Capture the cell that displays the provided text and extract its [X, Y] central coordinate. 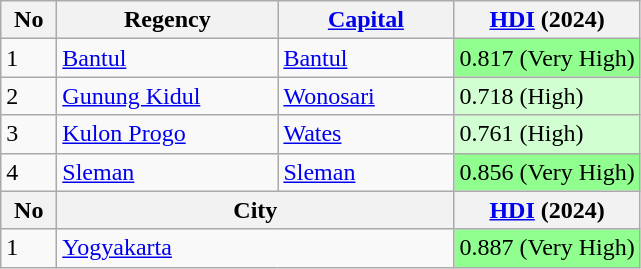
0.817 (Very High) [547, 58]
Kulon Progo [168, 134]
4 [29, 172]
Wates [366, 134]
0.761 (High) [547, 134]
0.887 (Very High) [547, 248]
2 [29, 96]
Yogyakarta [256, 248]
0.718 (High) [547, 96]
Capital [366, 20]
Wonosari [366, 96]
City [256, 210]
0.856 (Very High) [547, 172]
Regency [168, 20]
Gunung Kidul [168, 96]
3 [29, 134]
